Pinpoint the cell where the given text exists, returning its (X, Y) midpoint coordinate. 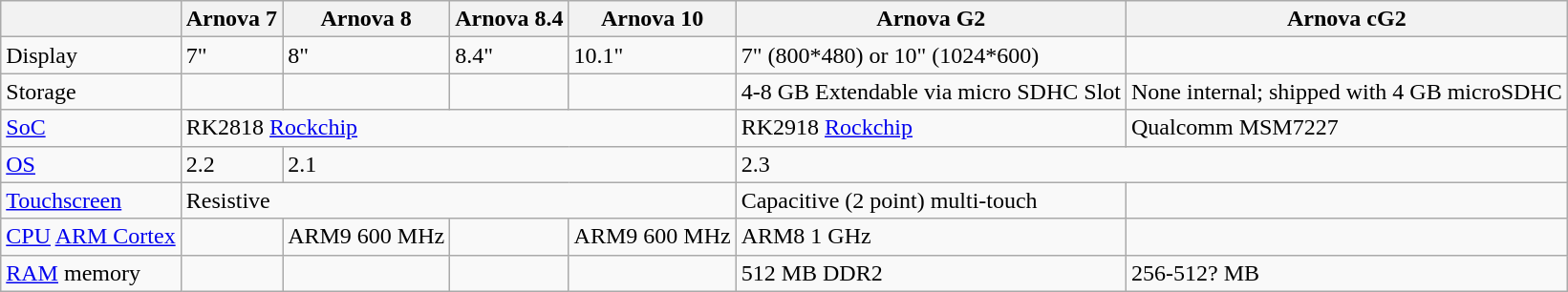
8" (367, 55)
RAM memory (91, 273)
Arnova 10 (652, 19)
ARM8 1 GHz (931, 237)
Arnova 8.4 (509, 19)
2.2 (231, 164)
10.1" (652, 55)
CPU ARM Cortex (91, 237)
OS (91, 164)
RK2818 Rockchip (459, 128)
7" (231, 55)
Capacitive (2 point) multi-touch (931, 200)
2.1 (510, 164)
Arnova 7 (231, 19)
7" (800*480) or 10" (1024*600) (931, 55)
512 MB DDR2 (931, 273)
Resistive (459, 200)
Touchscreen (91, 200)
4-8 GB Extendable via micro SDHC Slot (931, 92)
RK2918 Rockchip (931, 128)
Arnova G2 (931, 19)
Storage (91, 92)
Arnova cG2 (1347, 19)
None internal; shipped with 4 GB microSDHC (1347, 92)
8.4" (509, 55)
Qualcomm MSM7227 (1347, 128)
SoC (91, 128)
Arnova 8 (367, 19)
2.3 (1151, 164)
Display (91, 55)
256-512? MB (1347, 273)
